Determine the (X, Y) coordinate at the center of the cell enclosing the given text.  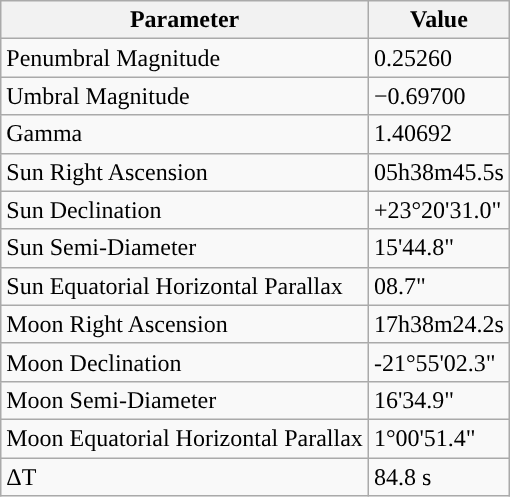
Penumbral Magnitude (185, 58)
Umbral Magnitude (185, 96)
84.8 s (438, 477)
Sun Right Ascension (185, 172)
0.25260 (438, 58)
Value (438, 20)
Sun Declination (185, 210)
−0.69700 (438, 96)
08.7" (438, 286)
Moon Declination (185, 362)
Moon Equatorial Horizontal Parallax (185, 438)
1.40692 (438, 134)
Moon Semi-Diameter (185, 400)
Gamma (185, 134)
Parameter (185, 20)
Sun Semi-Diameter (185, 248)
16'34.9" (438, 400)
-21°55'02.3" (438, 362)
15'44.8" (438, 248)
17h38m24.2s (438, 324)
ΔT (185, 477)
Moon Right Ascension (185, 324)
05h38m45.5s (438, 172)
Sun Equatorial Horizontal Parallax (185, 286)
1°00'51.4" (438, 438)
+23°20'31.0" (438, 210)
